Output the [X, Y] coordinate of the center of the cell containing the given text.  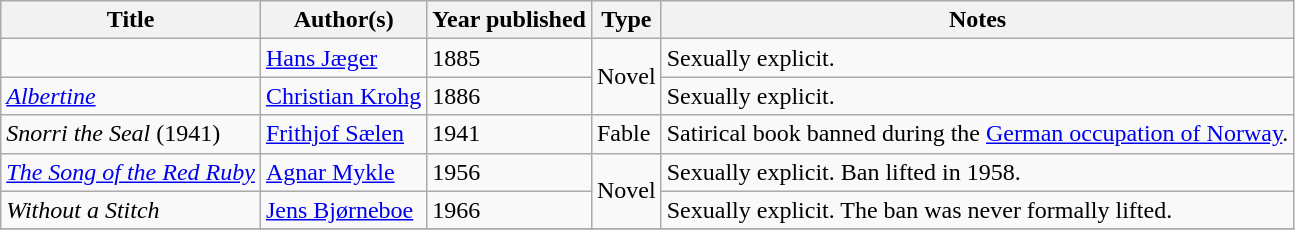
1966 [510, 210]
Type [626, 20]
1886 [510, 96]
Albertine [131, 96]
1941 [510, 134]
Agnar Mykle [343, 172]
Satirical book banned during the German occupation of Norway. [978, 134]
The Song of the Red Ruby [131, 172]
1885 [510, 58]
Jens Bjørneboe [343, 210]
Frithjof Sælen [343, 134]
Christian Krohg [343, 96]
Notes [978, 20]
Sexually explicit. Ban lifted in 1958. [978, 172]
Author(s) [343, 20]
Snorri the Seal (1941) [131, 134]
Fable [626, 134]
Title [131, 20]
Hans Jæger [343, 58]
Sexually explicit. The ban was never formally lifted. [978, 210]
Year published [510, 20]
1956 [510, 172]
Without a Stitch [131, 210]
